For the text-containing cell, return its midpoint in [x, y] coordinate format. 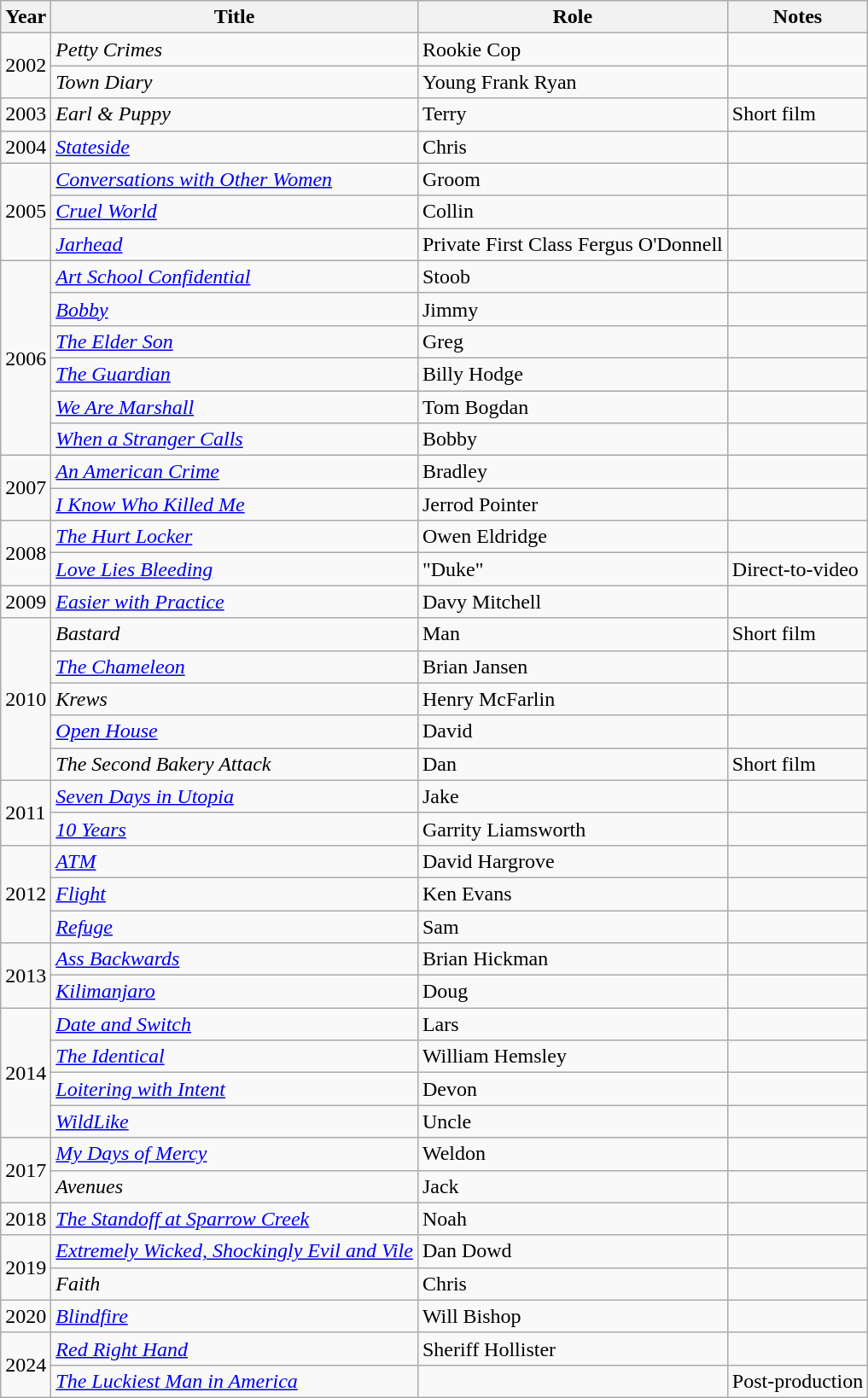
ATM [235, 861]
2019 [26, 1267]
We Are Marshall [235, 407]
Direct-to-video [797, 569]
Young Frank Ryan [572, 82]
Jimmy [572, 309]
2010 [26, 699]
The Second Bakery Attack [235, 764]
Will Bishop [572, 1316]
Dan [572, 764]
Lars [572, 1024]
Tom Bogdan [572, 407]
2013 [26, 976]
Man [572, 634]
Blindfire [235, 1316]
Rookie Cop [572, 50]
Doug [572, 992]
2006 [26, 358]
2002 [26, 66]
Private First Class Fergus O'Donnell [572, 244]
Krews [235, 699]
Post-production [797, 1381]
2017 [26, 1170]
Billy Hodge [572, 374]
Bradley [572, 472]
Art School Confidential [235, 277]
WildLike [235, 1121]
Jerrod Pointer [572, 504]
Red Right Hand [235, 1348]
Terry [572, 114]
Greg [572, 341]
2012 [26, 894]
I Know Who Killed Me [235, 504]
Easier with Practice [235, 602]
Role [572, 17]
Owen Eldridge [572, 537]
David Hargrove [572, 861]
2014 [26, 1073]
2024 [26, 1365]
David [572, 731]
Collin [572, 212]
Refuge [235, 926]
"Duke" [572, 569]
2003 [26, 114]
Open House [235, 731]
My Days of Mercy [235, 1154]
2008 [26, 553]
Garrity Liamsworth [572, 829]
Conversations with Other Women [235, 179]
Sam [572, 926]
Avenues [235, 1186]
Davy Mitchell [572, 602]
Sheriff Hollister [572, 1348]
Brian Hickman [572, 959]
Jack [572, 1186]
The Identical [235, 1057]
Groom [572, 179]
Weldon [572, 1154]
2020 [26, 1316]
Jarhead [235, 244]
Title [235, 17]
Ass Backwards [235, 959]
Extremely Wicked, Shockingly Evil and Vile [235, 1251]
Notes [797, 17]
2005 [26, 212]
Dan Dowd [572, 1251]
2011 [26, 813]
The Elder Son [235, 341]
Year [26, 17]
Uncle [572, 1121]
Flight [235, 894]
Kilimanjaro [235, 992]
Devon [572, 1089]
The Luckiest Man in America [235, 1381]
Cruel World [235, 212]
Faith [235, 1284]
An American Crime [235, 472]
Seven Days in Utopia [235, 796]
2007 [26, 488]
When a Stranger Calls [235, 440]
Ken Evans [572, 894]
William Hemsley [572, 1057]
The Chameleon [235, 667]
Love Lies Bleeding [235, 569]
Noah [572, 1219]
The Guardian [235, 374]
2004 [26, 147]
Date and Switch [235, 1024]
Stateside [235, 147]
2018 [26, 1219]
The Standoff at Sparrow Creek [235, 1219]
Loitering with Intent [235, 1089]
2009 [26, 602]
Bastard [235, 634]
Jake [572, 796]
Brian Jansen [572, 667]
Petty Crimes [235, 50]
Earl & Puppy [235, 114]
Stoob [572, 277]
Town Diary [235, 82]
10 Years [235, 829]
The Hurt Locker [235, 537]
Henry McFarlin [572, 699]
